Output the (x, y) coordinate of the center of the cell containing the given text.  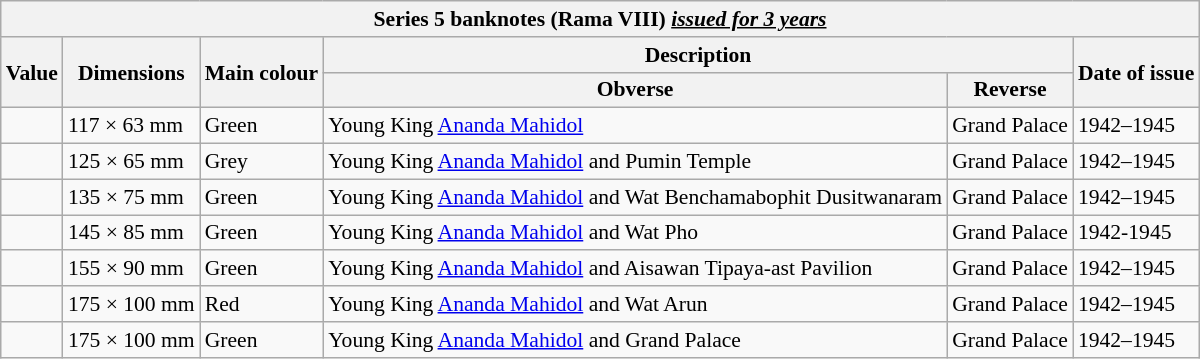
145 × 85 mm (132, 233)
Red (262, 304)
Young King Ananda Mahidol and Grand Palace (635, 340)
135 × 75 mm (132, 197)
Obverse (635, 90)
Main colour (262, 72)
Date of issue (1136, 72)
Description (698, 55)
Young King Ananda Mahidol (635, 126)
Young King Ananda Mahidol and Pumin Temple (635, 162)
Value (32, 72)
155 × 90 mm (132, 269)
1942-1945 (1136, 233)
125 × 65 mm (132, 162)
Reverse (1010, 90)
Young King Ananda Mahidol and Wat Pho (635, 233)
Young King Ananda Mahidol and Wat Benchamabophit Dusitwanaram (635, 197)
Young King Ananda Mahidol and Aisawan Tipaya-ast Pavilion (635, 269)
Grey (262, 162)
117 × 63 mm (132, 126)
Dimensions (132, 72)
Series 5 banknotes (Rama VIII) issued for 3 years (600, 19)
Young King Ananda Mahidol and Wat Arun (635, 304)
